Provide the [X, Y] coordinate of the cell's center where the given text is located.  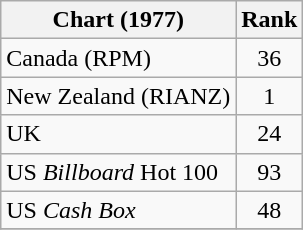
Canada (RPM) [118, 58]
Rank [270, 20]
24 [270, 134]
48 [270, 210]
93 [270, 172]
1 [270, 96]
US Cash Box [118, 210]
US Billboard Hot 100 [118, 172]
36 [270, 58]
UK [118, 134]
Chart (1977) [118, 20]
New Zealand (RIANZ) [118, 96]
